Find where the given text appears and provide that cell's center as (X, Y) coordinate. 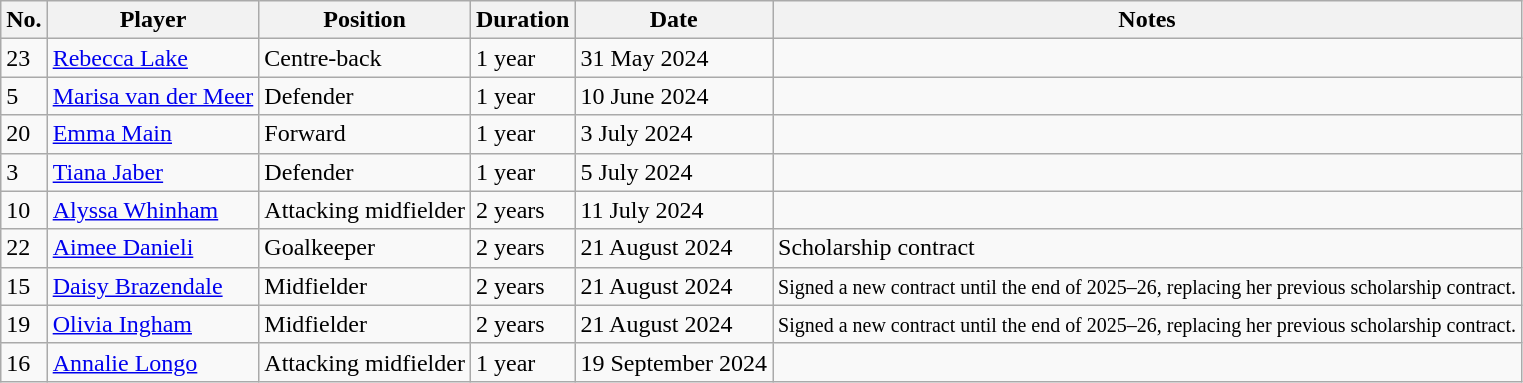
Aimee Danieli (153, 248)
19 (24, 324)
22 (24, 248)
Duration (522, 20)
5 (24, 96)
Rebecca Lake (153, 58)
15 (24, 286)
Tiana Jaber (153, 172)
10 June 2024 (674, 96)
Daisy Brazendale (153, 286)
Emma Main (153, 134)
Annalie Longo (153, 362)
19 September 2024 (674, 362)
Forward (365, 134)
11 July 2024 (674, 210)
Position (365, 20)
Notes (1148, 20)
10 (24, 210)
5 July 2024 (674, 172)
Date (674, 20)
20 (24, 134)
23 (24, 58)
No. (24, 20)
Olivia Ingham (153, 324)
Alyssa Whinham (153, 210)
3 July 2024 (674, 134)
3 (24, 172)
Centre-back (365, 58)
Scholarship contract (1148, 248)
16 (24, 362)
Player (153, 20)
Goalkeeper (365, 248)
Marisa van der Meer (153, 96)
31 May 2024 (674, 58)
